Identify which cell holds the provided text, then report its [X, Y] central coordinate. 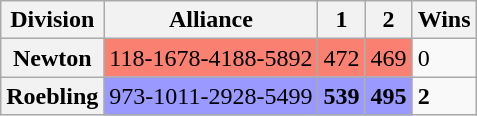
Division [52, 20]
495 [388, 96]
973-1011-2928-5499 [211, 96]
Newton [52, 58]
Alliance [211, 20]
Wins [444, 20]
0 [444, 58]
1 [342, 20]
539 [342, 96]
Roebling [52, 96]
118-1678-4188-5892 [211, 58]
472 [342, 58]
469 [388, 58]
